Detect which cell encompasses the target text, then output its (X, Y) center coordinate. 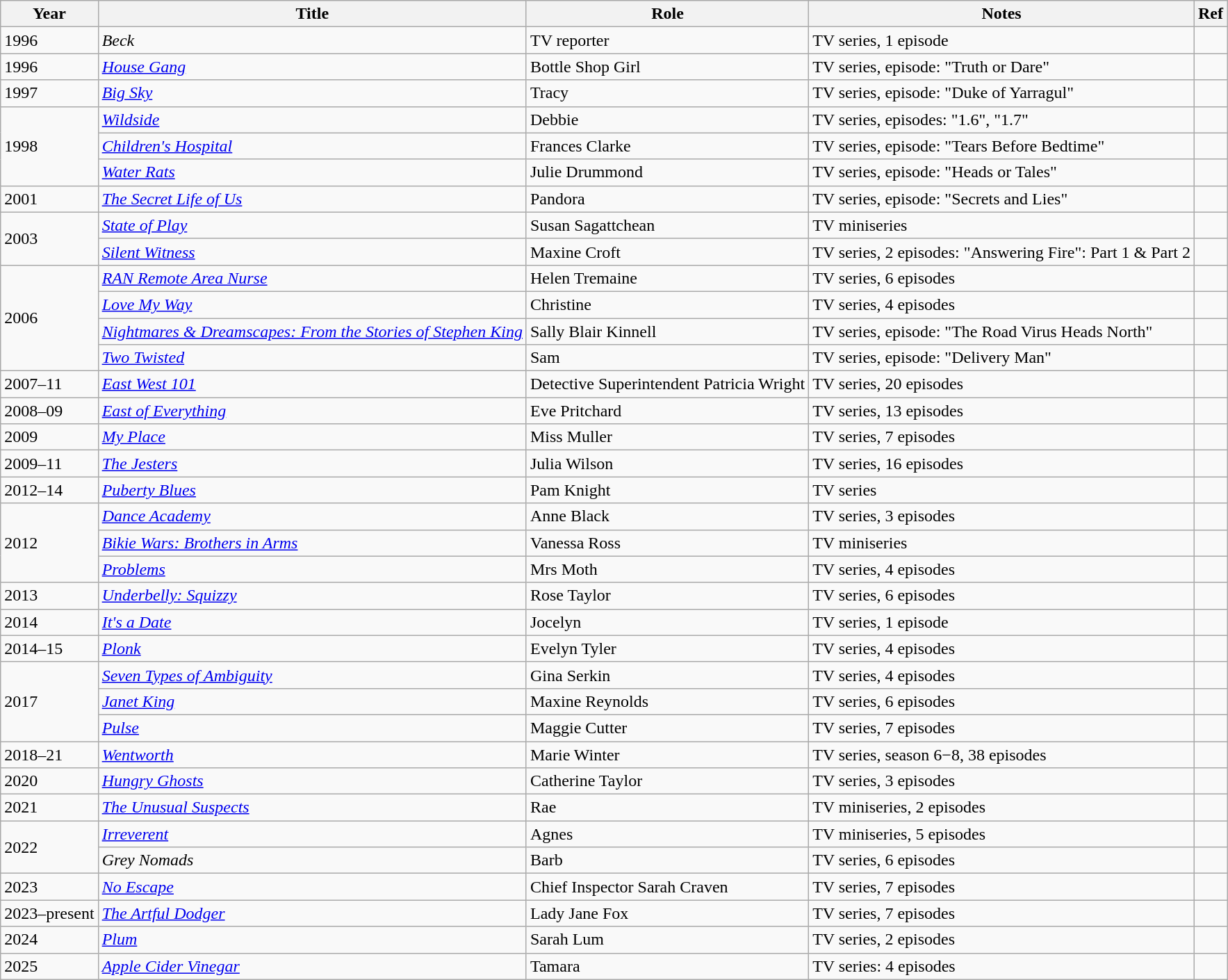
Janet King (312, 701)
2012–14 (49, 490)
TV series, 16 episodes (1002, 464)
Puberty Blues (312, 490)
State of Play (312, 225)
Marie Winter (667, 754)
Anne Black (667, 516)
Lady Jane Fox (667, 913)
Rae (667, 808)
TV series, episode: "Delivery Man" (1002, 358)
TV series, episode: "The Road Virus Heads North" (1002, 332)
2003 (49, 238)
2012 (49, 543)
2021 (49, 808)
The Jesters (312, 464)
House Gang (312, 67)
Eve Pritchard (667, 411)
Seven Types of Ambiguity (312, 675)
TV series, episode: "Truth or Dare" (1002, 67)
Sarah Lum (667, 940)
Tamara (667, 966)
2009–11 (49, 464)
Tracy (667, 93)
Bottle Shop Girl (667, 67)
No Escape (312, 887)
Rose Taylor (667, 596)
TV series, episode: "Secrets and Lies" (1002, 199)
Notes (1002, 14)
Silent Witness (312, 252)
Love My Way (312, 304)
RAN Remote Area Nurse (312, 278)
2009 (49, 437)
Catherine Taylor (667, 781)
My Place (312, 437)
TV series, 2 episodes (1002, 940)
2014–15 (49, 648)
Maggie Cutter (667, 728)
2017 (49, 701)
TV series, season 6−8, 38 episodes (1002, 754)
Hungry Ghosts (312, 781)
TV series, episode: "Tears Before Bedtime" (1002, 146)
2007–11 (49, 384)
1997 (49, 93)
Plum (312, 940)
Beck (312, 40)
Maxine Reynolds (667, 701)
2020 (49, 781)
Mrs Moth (667, 569)
Evelyn Tyler (667, 648)
Agnes (667, 834)
Maxine Croft (667, 252)
Apple Cider Vinegar (312, 966)
Chief Inspector Sarah Craven (667, 887)
TV series, episodes: "1.6", "1.7" (1002, 120)
Miss Muller (667, 437)
Pandora (667, 199)
TV miniseries, 2 episodes (1002, 808)
2018–21 (49, 754)
Barb (667, 860)
Julia Wilson (667, 464)
Wildside (312, 120)
The Secret Life of Us (312, 199)
Sally Blair Kinnell (667, 332)
1998 (49, 146)
Plonk (312, 648)
2025 (49, 966)
Title (312, 14)
Christine (667, 304)
The Artful Dodger (312, 913)
Irreverent (312, 834)
Water Rats (312, 172)
2023 (49, 887)
Dance Academy (312, 516)
It's a Date (312, 622)
TV series, episode: "Duke of Yarragul" (1002, 93)
Big Sky (312, 93)
The Unusual Suspects (312, 808)
Bikie Wars: Brothers in Arms (312, 543)
Detective Superintendent Patricia Wright (667, 384)
Year (49, 14)
Debbie (667, 120)
2014 (49, 622)
TV miniseries, 5 episodes (1002, 834)
Children's Hospital (312, 146)
East West 101 (312, 384)
2013 (49, 596)
Ref (1211, 14)
Nightmares & Dreamscapes: From the Stories of Stephen King (312, 332)
Role (667, 14)
East of Everything (312, 411)
Problems (312, 569)
2022 (49, 847)
Two Twisted (312, 358)
Gina Serkin (667, 675)
TV series (1002, 490)
Jocelyn (667, 622)
Wentworth (312, 754)
TV series, 20 episodes (1002, 384)
Grey Nomads (312, 860)
Vanessa Ross (667, 543)
Underbelly: Squizzy (312, 596)
Sam (667, 358)
2023–present (49, 913)
TV reporter (667, 40)
2006 (49, 318)
Pulse (312, 728)
TV series: 4 episodes (1002, 966)
2024 (49, 940)
TV series, 2 episodes: "Answering Fire": Part 1 & Part 2 (1002, 252)
Pam Knight (667, 490)
2001 (49, 199)
Frances Clarke (667, 146)
2008–09 (49, 411)
Julie Drummond (667, 172)
Helen Tremaine (667, 278)
Susan Sagattchean (667, 225)
TV series, 13 episodes (1002, 411)
TV series, episode: "Heads or Tales" (1002, 172)
